For the text-containing cell, return its midpoint in (x, y) coordinate format. 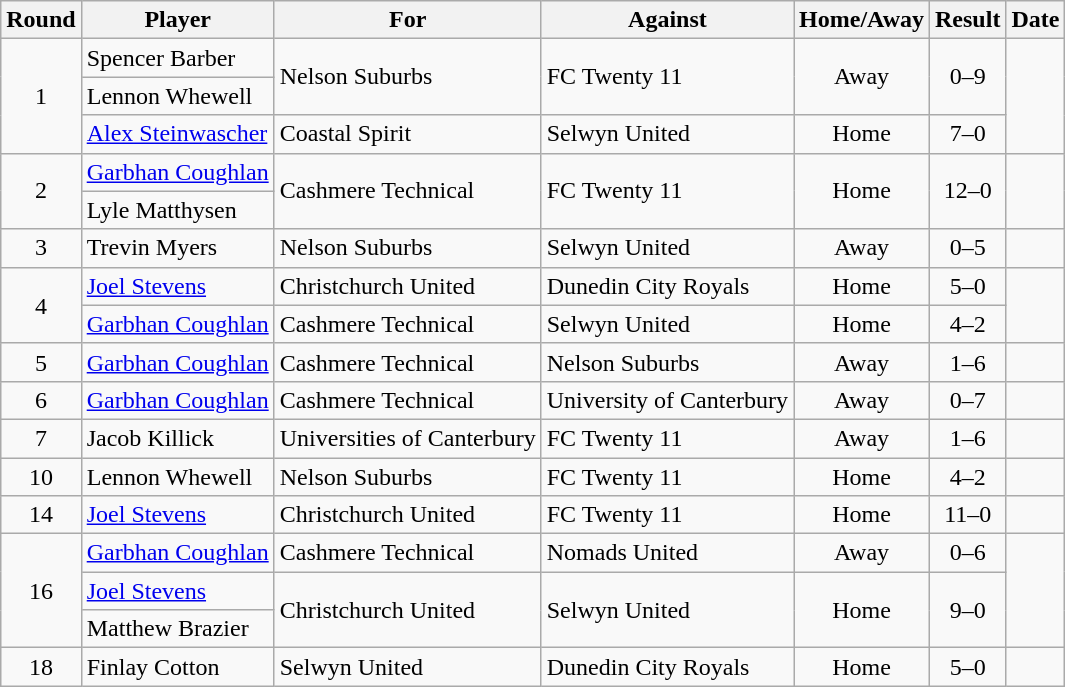
2 (41, 191)
Against (667, 20)
12–0 (968, 191)
7–0 (968, 134)
0–6 (968, 553)
7 (41, 438)
Round (41, 20)
Lyle Matthysen (178, 210)
Nomads United (667, 553)
Player (178, 20)
Alex Steinwascher (178, 134)
1 (41, 96)
11–0 (968, 515)
9–0 (968, 610)
Spencer Barber (178, 58)
Result (968, 20)
Finlay Cotton (178, 667)
Date (1036, 20)
5 (41, 362)
Coastal Spirit (408, 134)
University of Canterbury (667, 400)
Universities of Canterbury (408, 438)
Jacob Killick (178, 438)
18 (41, 667)
10 (41, 477)
16 (41, 591)
Matthew Brazier (178, 629)
4 (41, 305)
Home/Away (862, 20)
0–5 (968, 248)
Trevin Myers (178, 248)
0–9 (968, 77)
6 (41, 400)
For (408, 20)
0–7 (968, 400)
3 (41, 248)
14 (41, 515)
